Extract the [x, y] coordinate from the center of the cell holding the provided text.  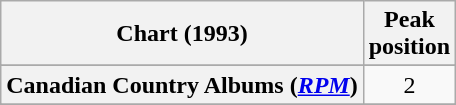
2 [409, 85]
Peakposition [409, 34]
Canadian Country Albums (RPM) [182, 85]
Chart (1993) [182, 34]
